Scan for the cell matching the given text and deliver its [x, y] coordinate at center. 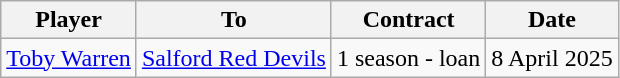
8 April 2025 [552, 58]
To [234, 20]
Player [69, 20]
Salford Red Devils [234, 58]
1 season - loan [408, 58]
Toby Warren [69, 58]
Date [552, 20]
Contract [408, 20]
